From the cell containing the given text, extract its center point as (x, y) coordinate. 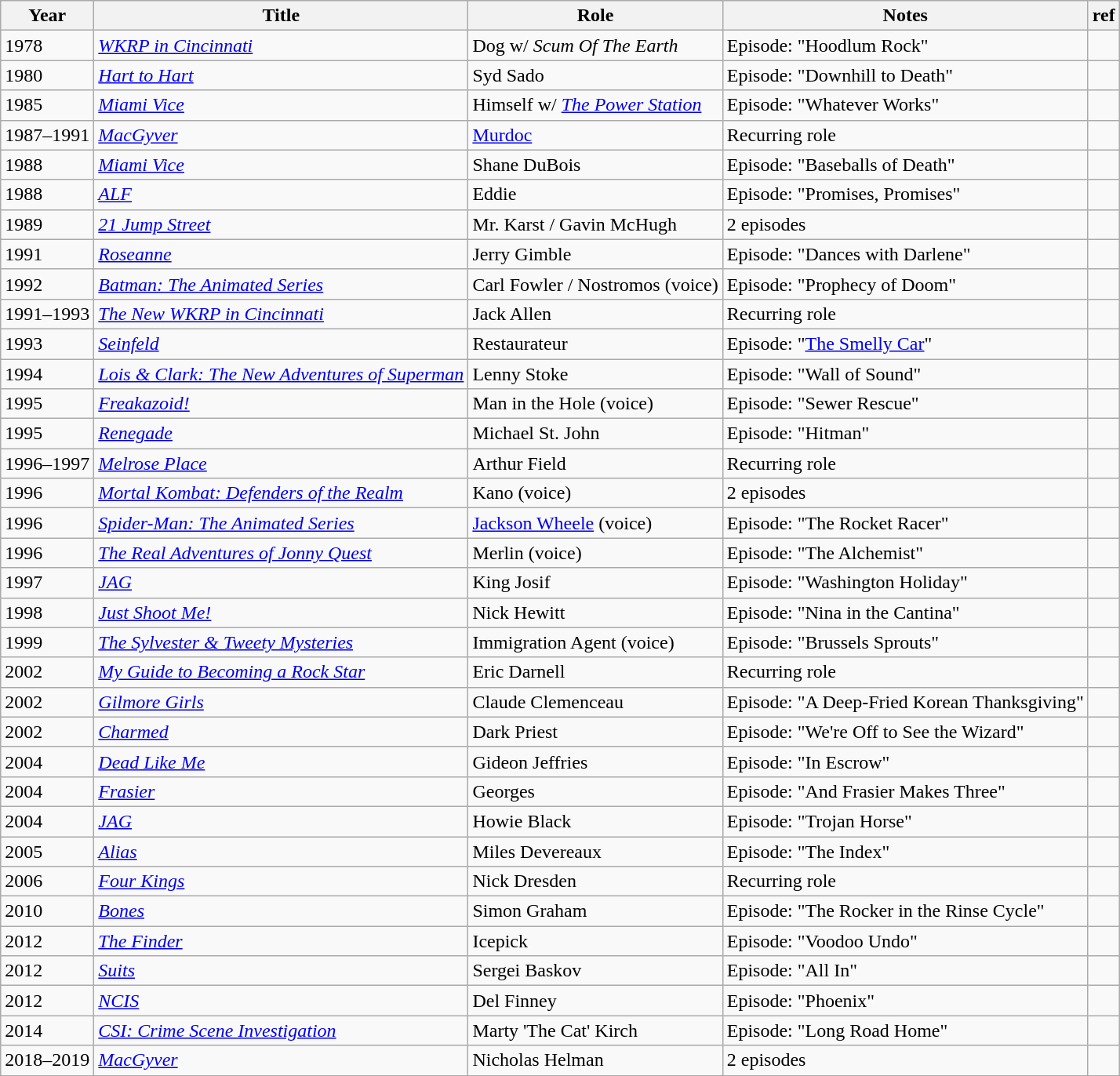
Episode: "Phoenix" (905, 1001)
Episode: "The Alchemist" (905, 553)
Jerry Gimble (595, 254)
2006 (47, 882)
Shane DuBois (595, 165)
The Finder (281, 941)
Sergei Baskov (595, 971)
WKRP in Cincinnati (281, 45)
Alias (281, 851)
Episode: "And Frasier Makes Three" (905, 791)
1997 (47, 583)
Episode: "We're Off to See the Wizard" (905, 732)
Mr. Karst / Gavin McHugh (595, 224)
Episode: "The Rocket Racer" (905, 523)
2018–2019 (47, 1060)
Man in the Hole (voice) (595, 404)
Episode: "Hoodlum Rock" (905, 45)
1994 (47, 374)
Title (281, 16)
Episode: "Downhill to Death" (905, 75)
1980 (47, 75)
Episode: "Nina in the Cantina" (905, 613)
Immigration Agent (voice) (595, 642)
Icepick (595, 941)
Episode: "Hitman" (905, 434)
Dead Like Me (281, 762)
Jackson Wheele (voice) (595, 523)
Claude Clemenceau (595, 702)
1987–1991 (47, 135)
Merlin (voice) (595, 553)
Spider-Man: The Animated Series (281, 523)
Hart to Hart (281, 75)
1978 (47, 45)
Nicholas Helman (595, 1060)
Year (47, 16)
Mortal Kombat: Defenders of the Realm (281, 493)
Episode: "Prophecy of Doom" (905, 284)
CSI: Crime Scene Investigation (281, 1031)
Dark Priest (595, 732)
2014 (47, 1031)
Gideon Jeffries (595, 762)
2010 (47, 911)
Restaurateur (595, 344)
Episode: "The Smelly Car" (905, 344)
Howie Black (595, 821)
1985 (47, 105)
Simon Graham (595, 911)
1999 (47, 642)
King Josif (595, 583)
Suits (281, 971)
Episode: "In Escrow" (905, 762)
Himself w/ The Power Station (595, 105)
Jack Allen (595, 314)
1992 (47, 284)
Arthur Field (595, 463)
Gilmore Girls (281, 702)
2005 (47, 851)
Episode: "Sewer Rescue" (905, 404)
Episode: "The Rocker in the Rinse Cycle" (905, 911)
Episode: "Whatever Works" (905, 105)
Episode: "Washington Holiday" (905, 583)
Georges (595, 791)
1998 (47, 613)
Kano (voice) (595, 493)
Charmed (281, 732)
ref (1104, 16)
Episode: "The Index" (905, 851)
Dog w/ Scum Of The Earth (595, 45)
Roseanne (281, 254)
Episode: "Voodoo Undo" (905, 941)
Melrose Place (281, 463)
Freakazoid! (281, 404)
ALF (281, 194)
Murdoc (595, 135)
Four Kings (281, 882)
Seinfeld (281, 344)
Notes (905, 16)
Episode: "Trojan Horse" (905, 821)
1989 (47, 224)
Batman: The Animated Series (281, 284)
1991 (47, 254)
Marty 'The Cat' Kirch (595, 1031)
21 Jump Street (281, 224)
Renegade (281, 434)
Episode: "Brussels Sprouts" (905, 642)
Carl Fowler / Nostromos (voice) (595, 284)
Role (595, 16)
Michael St. John (595, 434)
Eric Darnell (595, 672)
1996–1997 (47, 463)
My Guide to Becoming a Rock Star (281, 672)
1991–1993 (47, 314)
The New WKRP in Cincinnati (281, 314)
Syd Sado (595, 75)
NCIS (281, 1001)
Miles Devereaux (595, 851)
Just Shoot Me! (281, 613)
The Real Adventures of Jonny Quest (281, 553)
Episode: "Wall of Sound" (905, 374)
Lenny Stoke (595, 374)
Episode: "Long Road Home" (905, 1031)
Episode: "All In" (905, 971)
Bones (281, 911)
1993 (47, 344)
Nick Dresden (595, 882)
Episode: "Promises, Promises" (905, 194)
Eddie (595, 194)
Frasier (281, 791)
Episode: "Baseballs of Death" (905, 165)
Episode: "Dances with Darlene" (905, 254)
Nick Hewitt (595, 613)
The Sylvester & Tweety Mysteries (281, 642)
Episode: "A Deep-Fried Korean Thanksgiving" (905, 702)
Del Finney (595, 1001)
Lois & Clark: The New Adventures of Superman (281, 374)
